Output the (x, y) coordinate of the center of the cell containing the given text.  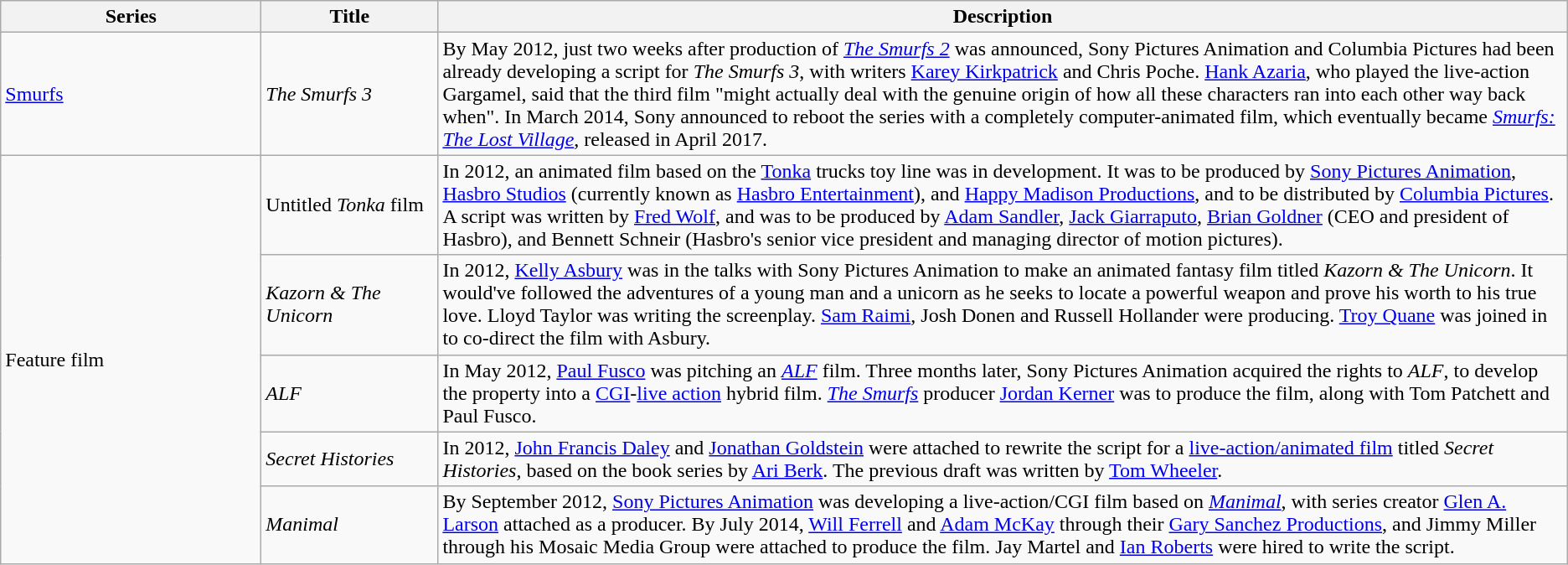
Series (131, 17)
Feature film (131, 359)
Title (350, 17)
The Smurfs 3 (350, 94)
Kazorn & The Unicorn (350, 305)
Untitled Tonka film (350, 205)
Secret Histories (350, 459)
Description (1003, 17)
ALF (350, 393)
Manimal (350, 525)
Smurfs (131, 94)
